Provide the [x, y] coordinate of the cell's center where the given text is located.  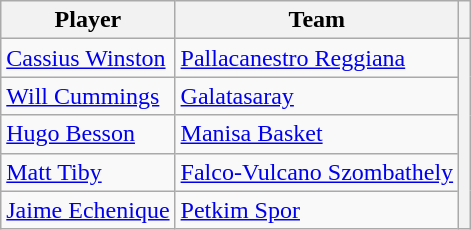
Matt Tiby [88, 172]
Galatasaray [317, 96]
Team [317, 20]
Petkim Spor [317, 210]
Manisa Basket [317, 134]
Pallacanestro Reggiana [317, 58]
Player [88, 20]
Will Cummings [88, 96]
Hugo Besson [88, 134]
Falco-Vulcano Szombathely [317, 172]
Cassius Winston [88, 58]
Jaime Echenique [88, 210]
